Locate the cell with the specified text and output its (x, y) center coordinate. 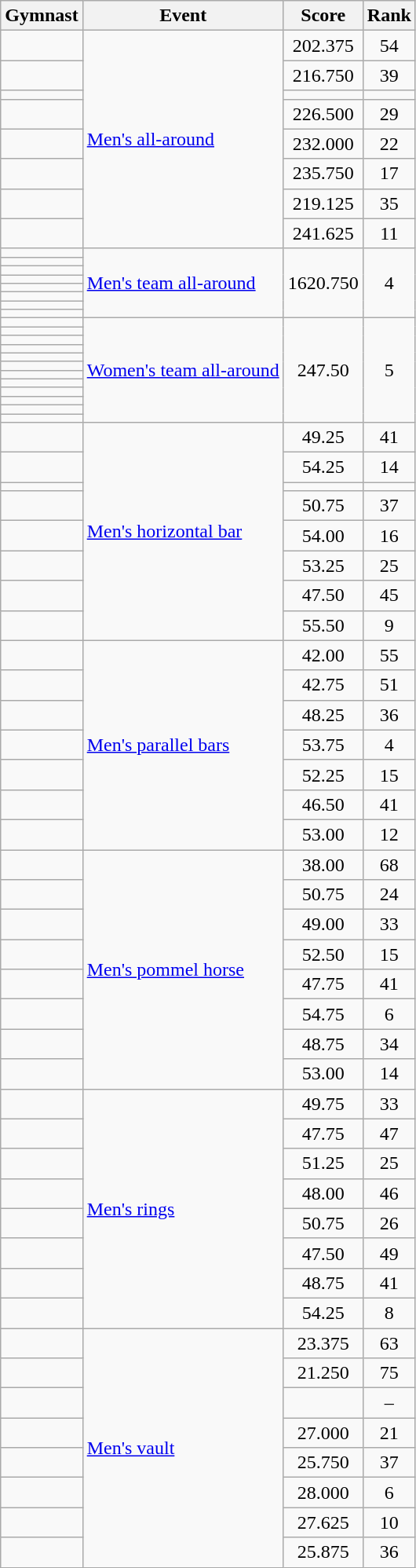
48.00 (323, 1193)
Rank (389, 16)
54 (389, 46)
42.75 (323, 685)
Men's pommel horse (183, 969)
54.75 (323, 1014)
11 (389, 233)
49 (389, 1253)
22 (389, 144)
53.75 (323, 745)
1620.750 (323, 283)
25.875 (323, 1552)
34 (389, 1044)
54.00 (323, 536)
16 (389, 536)
219.125 (323, 203)
Gymnast (42, 16)
Men's rings (183, 1208)
46.50 (323, 804)
Men's team all-around (183, 283)
9 (389, 625)
10 (389, 1522)
51.25 (323, 1163)
28.000 (323, 1493)
38.00 (323, 865)
235.750 (323, 174)
25.750 (323, 1463)
52.50 (323, 954)
46 (389, 1193)
35 (389, 203)
68 (389, 865)
39 (389, 75)
29 (389, 114)
53.25 (323, 566)
49.00 (323, 925)
49.75 (323, 1104)
55 (389, 655)
Score (323, 16)
48.25 (323, 715)
5 (389, 371)
Men's horizontal bar (183, 532)
241.625 (323, 233)
Women's team all-around (183, 371)
– (389, 1403)
47 (389, 1134)
27.000 (323, 1433)
21.250 (323, 1373)
17 (389, 174)
24 (389, 895)
21 (389, 1433)
Men's all-around (183, 140)
52.25 (323, 775)
63 (389, 1343)
12 (389, 834)
232.000 (323, 144)
Men's vault (183, 1447)
26 (389, 1223)
45 (389, 595)
202.375 (323, 46)
Men's parallel bars (183, 745)
226.500 (323, 114)
27.625 (323, 1522)
42.00 (323, 655)
247.50 (323, 371)
75 (389, 1373)
23.375 (323, 1343)
Event (183, 16)
51 (389, 685)
8 (389, 1313)
55.50 (323, 625)
216.750 (323, 75)
49.25 (323, 438)
